Search for the cell housing the specified text and yield its [X, Y] center coordinate. 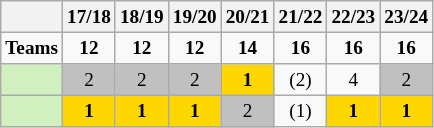
22/23 [354, 17]
17/18 [90, 17]
18/19 [142, 17]
20/21 [248, 17]
Teams [32, 48]
4 [354, 80]
(2) [300, 80]
21/22 [300, 17]
(1) [300, 111]
14 [248, 48]
23/24 [406, 17]
19/20 [194, 17]
